For the text-containing cell, return its midpoint in (X, Y) coordinate format. 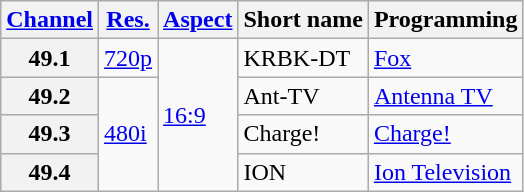
Ion Television (446, 172)
49.1 (50, 58)
KRBK-DT (303, 58)
Antenna TV (446, 96)
Programming (446, 20)
Aspect (198, 20)
49.3 (50, 134)
Fox (446, 58)
480i (128, 134)
Channel (50, 20)
Short name (303, 20)
Res. (128, 20)
720p (128, 58)
49.4 (50, 172)
Ant-TV (303, 96)
16:9 (198, 115)
ION (303, 172)
49.2 (50, 96)
